For the text-containing cell, return its midpoint in (X, Y) coordinate format. 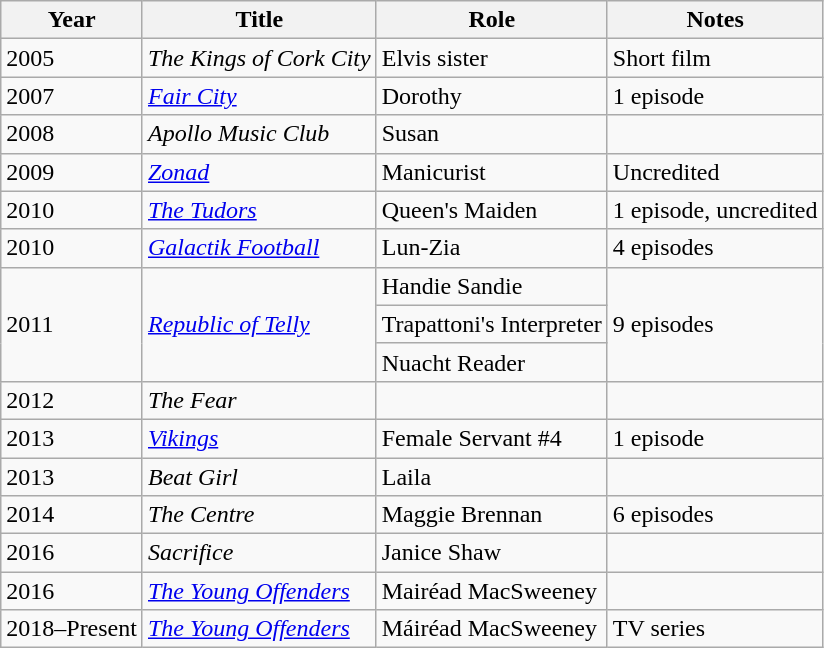
The Tudors (259, 210)
9 episodes (715, 324)
Notes (715, 20)
Mairéad MacSweeney (492, 591)
Zonad (259, 172)
The Kings of Cork City (259, 58)
Manicurist (492, 172)
Sacrifice (259, 553)
Year (72, 20)
Role (492, 20)
Vikings (259, 438)
Nuacht Reader (492, 362)
Apollo Music Club (259, 134)
The Fear (259, 400)
Dorothy (492, 96)
Female Servant #4 (492, 438)
Title (259, 20)
Short film (715, 58)
Susan (492, 134)
Janice Shaw (492, 553)
2005 (72, 58)
Beat Girl (259, 477)
Maggie Brennan (492, 515)
Republic of Telly (259, 324)
Fair City (259, 96)
4 episodes (715, 248)
2008 (72, 134)
Laila (492, 477)
Handie Sandie (492, 286)
Lun-Zia (492, 248)
The Centre (259, 515)
Galactik Football (259, 248)
6 episodes (715, 515)
1 episode, uncredited (715, 210)
2011 (72, 324)
TV series (715, 629)
Máiréad MacSweeney (492, 629)
2007 (72, 96)
Queen's Maiden (492, 210)
Uncredited (715, 172)
2014 (72, 515)
2012 (72, 400)
Trapattoni's Interpreter (492, 324)
2009 (72, 172)
2018–Present (72, 629)
Elvis sister (492, 58)
